Identify which cell holds the provided text, then report its (x, y) central coordinate. 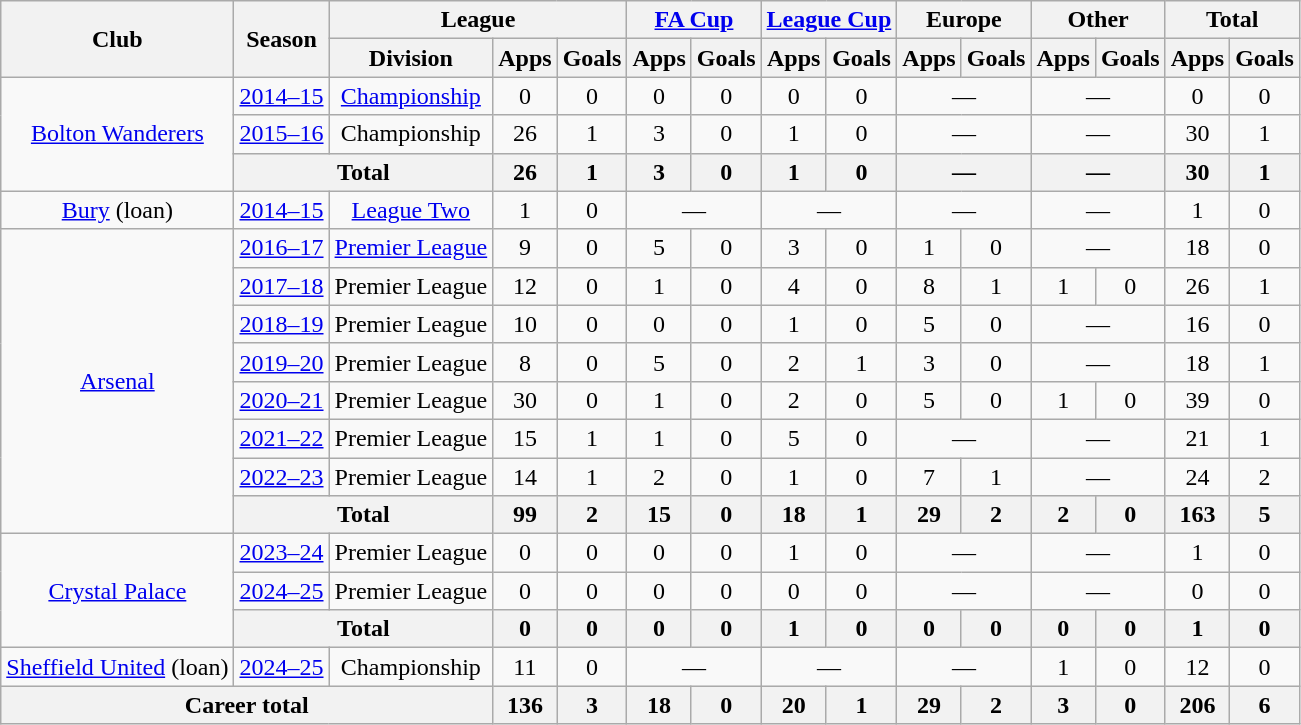
16 (1197, 324)
20 (794, 705)
21 (1197, 438)
206 (1197, 705)
4 (794, 286)
9 (525, 248)
2018–19 (282, 324)
Bury (loan) (118, 210)
League (478, 20)
39 (1197, 400)
Europe (964, 20)
11 (525, 667)
2016–17 (282, 248)
Other (1098, 20)
10 (525, 324)
2019–20 (282, 362)
FA Cup (694, 20)
Club (118, 39)
Division (411, 58)
24 (1197, 477)
Crystal Palace (118, 591)
2022–23 (282, 477)
2017–18 (282, 286)
163 (1197, 515)
136 (525, 705)
Sheffield United (loan) (118, 667)
2021–22 (282, 438)
7 (929, 477)
2015–16 (282, 134)
Career total (247, 705)
Bolton Wanderers (118, 134)
Arsenal (118, 381)
6 (1265, 705)
2020–21 (282, 400)
League Two (411, 210)
14 (525, 477)
99 (525, 515)
Season (282, 39)
League Cup (829, 20)
2023–24 (282, 553)
